Scan for the cell matching the given text and deliver its [x, y] coordinate at center. 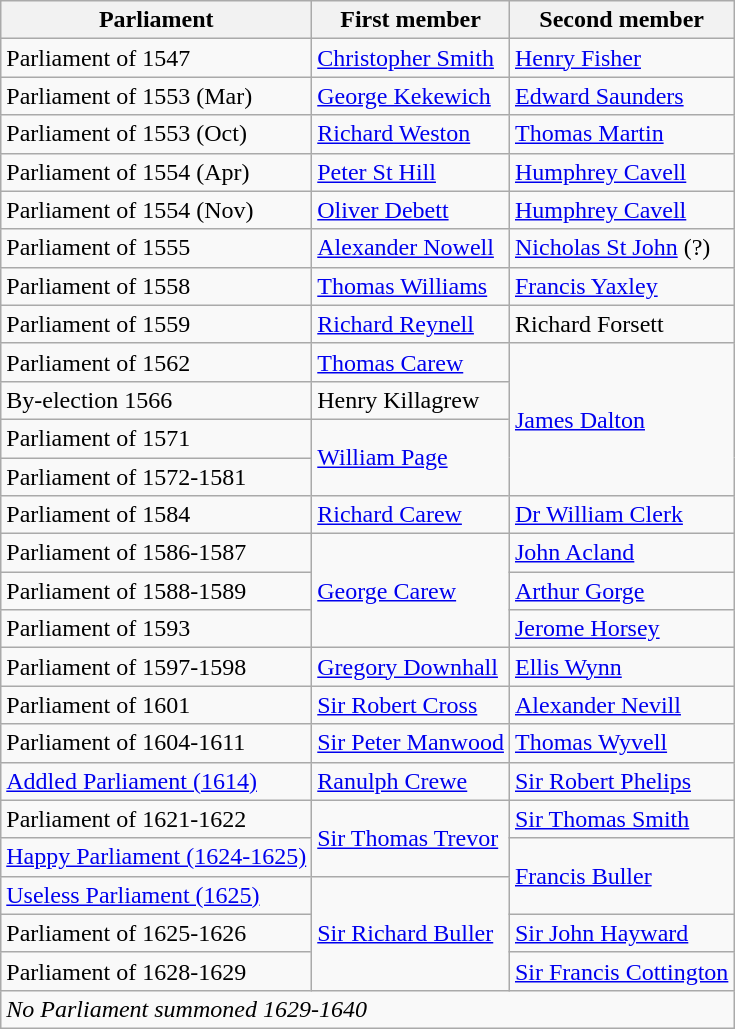
Ellis Wynn [621, 667]
Henry Fisher [621, 58]
Parliament of 1558 [156, 286]
Parliament of 1553 (Mar) [156, 96]
Sir Thomas Trevor [411, 838]
Parliament of 1593 [156, 629]
Richard Reynell [411, 324]
Henry Killagrew [411, 400]
Parliament of 1554 (Apr) [156, 172]
George Kekewich [411, 96]
Richard Forsett [621, 324]
No Parliament summoned 1629-1640 [368, 1009]
Alexander Nowell [411, 248]
Parliament of 1554 (Nov) [156, 210]
First member [411, 20]
Thomas Martin [621, 134]
Alexander Nevill [621, 705]
Parliament of 1588-1589 [156, 591]
Richard Weston [411, 134]
Parliament of 1621-1622 [156, 819]
Parliament of 1572-1581 [156, 477]
Edward Saunders [621, 96]
Parliament of 1571 [156, 438]
Parliament of 1586-1587 [156, 553]
Gregory Downhall [411, 667]
Parliament of 1628-1629 [156, 971]
Happy Parliament (1624-1625) [156, 857]
Parliament of 1553 (Oct) [156, 134]
George Carew [411, 591]
Parliament of 1547 [156, 58]
Sir Thomas Smith [621, 819]
Parliament of 1555 [156, 248]
Parliament of 1601 [156, 705]
Parliament [156, 20]
Francis Yaxley [621, 286]
Oliver Debett [411, 210]
Sir Robert Phelips [621, 781]
John Acland [621, 553]
Parliament of 1597-1598 [156, 667]
Parliament of 1559 [156, 324]
Sir Richard Buller [411, 933]
Sir John Hayward [621, 933]
William Page [411, 457]
Peter St Hill [411, 172]
Parliament of 1604-1611 [156, 743]
Sir Peter Manwood [411, 743]
Christopher Smith [411, 58]
Ranulph Crewe [411, 781]
Parliament of 1562 [156, 362]
Thomas Williams [411, 286]
Sir Francis Cottington [621, 971]
Parliament of 1625-1626 [156, 933]
Nicholas St John (?) [621, 248]
Parliament of 1584 [156, 515]
Jerome Horsey [621, 629]
Sir Robert Cross [411, 705]
Arthur Gorge [621, 591]
Francis Buller [621, 876]
Addled Parliament (1614) [156, 781]
James Dalton [621, 419]
Thomas Wyvell [621, 743]
Thomas Carew [411, 362]
By-election 1566 [156, 400]
Useless Parliament (1625) [156, 895]
Second member [621, 20]
Richard Carew [411, 515]
Dr William Clerk [621, 515]
